From the cell containing the given text, extract its center point as (x, y) coordinate. 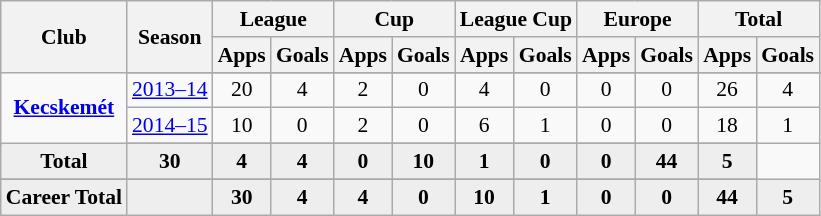
Career Total (64, 197)
26 (727, 90)
2014–15 (170, 126)
League (274, 19)
Club (64, 36)
6 (484, 126)
Kecskemét (64, 108)
Europe (638, 19)
2013–14 (170, 90)
League Cup (516, 19)
Cup (394, 19)
Season (170, 36)
18 (727, 126)
20 (242, 90)
